For the text-containing cell, return its midpoint in [x, y] coordinate format. 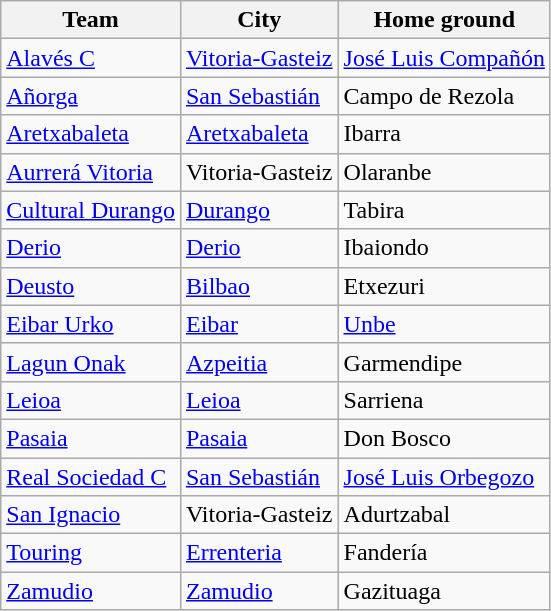
Bilbao [259, 286]
Fandería [444, 553]
Garmendipe [444, 362]
Olaranbe [444, 172]
Home ground [444, 20]
Lagun Onak [91, 362]
Gazituaga [444, 591]
Ibarra [444, 134]
Adurtzabal [444, 515]
Don Bosco [444, 438]
Unbe [444, 324]
Sarriena [444, 400]
Real Sociedad C [91, 477]
Team [91, 20]
Aurrerá Vitoria [91, 172]
Ibaiondo [444, 248]
Eibar Urko [91, 324]
Campo de Rezola [444, 96]
Alavés C [91, 58]
Azpeitia [259, 362]
José Luis Compañón [444, 58]
José Luis Orbegozo [444, 477]
Eibar [259, 324]
Durango [259, 210]
Tabira [444, 210]
City [259, 20]
Cultural Durango [91, 210]
San Ignacio [91, 515]
Errenteria [259, 553]
Etxezuri [444, 286]
Touring [91, 553]
Deusto [91, 286]
Añorga [91, 96]
